Detect which cell encompasses the target text, then output its [X, Y] center coordinate. 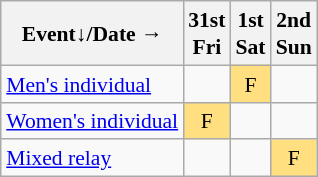
Women's individual [92, 120]
Event↓/Date → [92, 33]
Men's individual [92, 84]
2ndSun [294, 33]
Mixed relay [92, 158]
1stSat [251, 33]
31stFri [206, 33]
